Extract the (x, y) coordinate from the center of the cell holding the provided text.  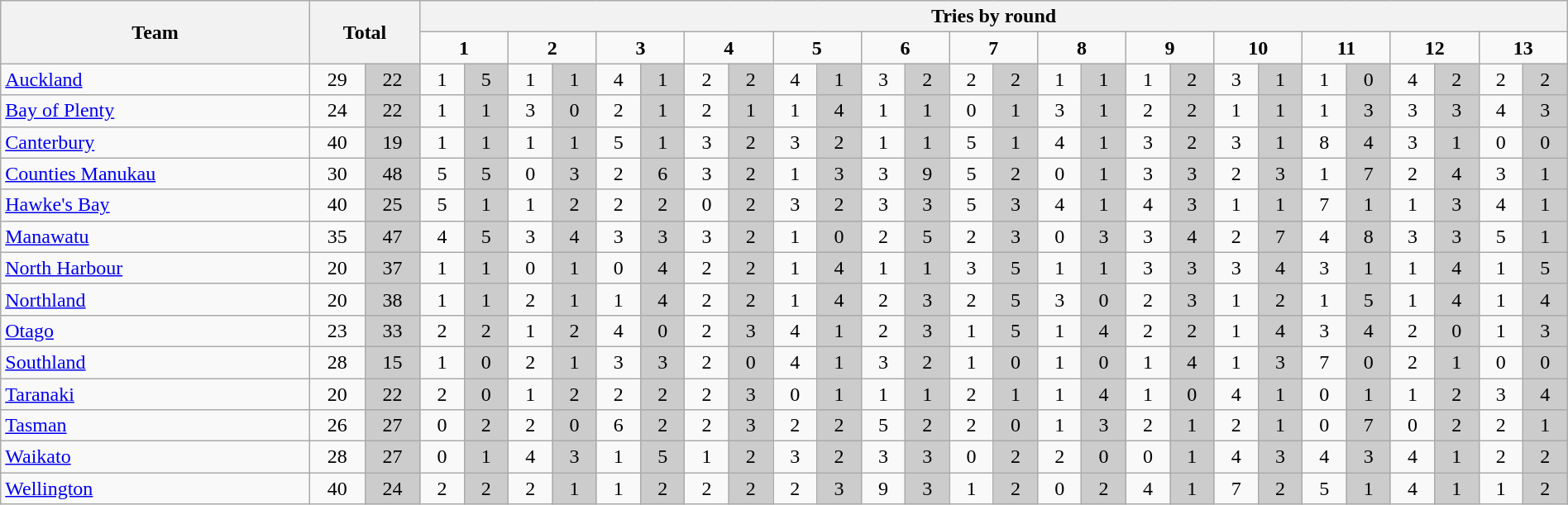
13 (1523, 48)
38 (392, 299)
23 (337, 331)
Counties Manukau (155, 174)
Auckland (155, 79)
25 (392, 205)
Waikato (155, 457)
30 (337, 174)
Hawke's Bay (155, 205)
Team (155, 32)
Otago (155, 331)
Wellington (155, 488)
33 (392, 331)
11 (1346, 48)
26 (337, 426)
Tasman (155, 426)
Total (364, 32)
29 (337, 79)
North Harbour (155, 268)
47 (392, 236)
Northland (155, 299)
Tries by round (994, 17)
10 (1259, 48)
Canterbury (155, 142)
15 (392, 362)
Southland (155, 362)
Taranaki (155, 394)
Bay of Plenty (155, 111)
Manawatu (155, 236)
48 (392, 174)
19 (392, 142)
37 (392, 268)
35 (337, 236)
12 (1434, 48)
